Find where the given text appears and provide that cell's center as (x, y) coordinate. 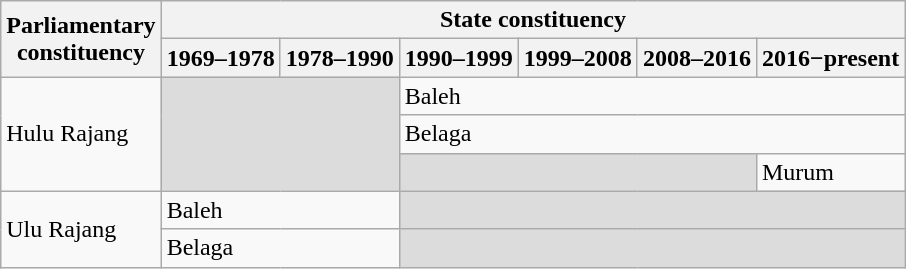
1969–1978 (220, 58)
Hulu Rajang (81, 134)
2016−present (830, 58)
Parliamentaryconstituency (81, 39)
1990–1999 (458, 58)
State constituency (533, 20)
Ulu Rajang (81, 229)
Murum (830, 172)
1999–2008 (578, 58)
2008–2016 (696, 58)
1978–1990 (340, 58)
